Extract the [X, Y] coordinate from the center of the cell holding the provided text.  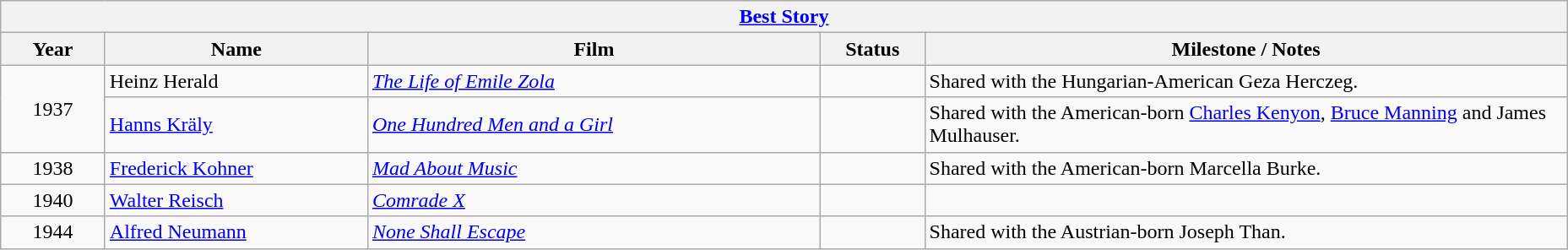
Best Story [784, 17]
The Life of Emile Zola [594, 81]
Shared with the American-born Charles Kenyon, Bruce Manning and James Mulhauser. [1246, 125]
1938 [53, 168]
Status [872, 49]
Mad About Music [594, 168]
1944 [53, 232]
Shared with the Hungarian-American Geza Herczeg. [1246, 81]
Shared with the Austrian-born Joseph Than. [1246, 232]
Hanns Kräly [236, 125]
Milestone / Notes [1246, 49]
One Hundred Men and a Girl [594, 125]
Comrade X [594, 200]
Shared with the American-born Marcella Burke. [1246, 168]
Walter Reisch [236, 200]
1940 [53, 200]
1937 [53, 108]
Film [594, 49]
Year [53, 49]
Alfred Neumann [236, 232]
Name [236, 49]
Frederick Kohner [236, 168]
Heinz Herald [236, 81]
None Shall Escape [594, 232]
